Return (x, y) of the center of cell containing provided text 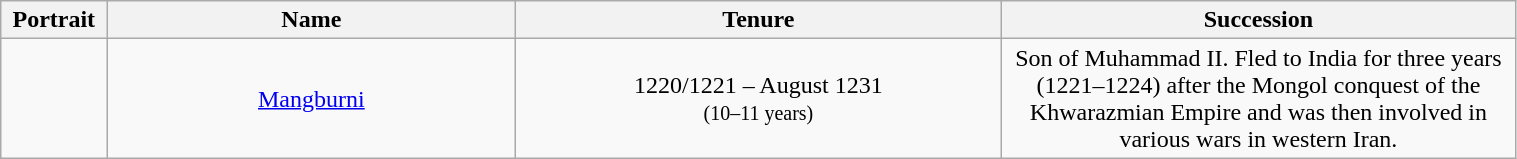
Portrait (54, 20)
Name (312, 20)
Succession (1258, 20)
Mangburni (312, 98)
1220/1221 – August 1231(10–11 years) (758, 98)
Tenure (758, 20)
